Search for the cell housing the specified text and yield its (x, y) center coordinate. 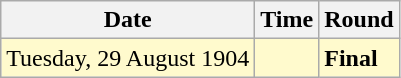
Time (287, 20)
Round (359, 20)
Final (359, 58)
Tuesday, 29 August 1904 (128, 58)
Date (128, 20)
